Determine the [X, Y] coordinate at the center of the cell enclosing the given text.  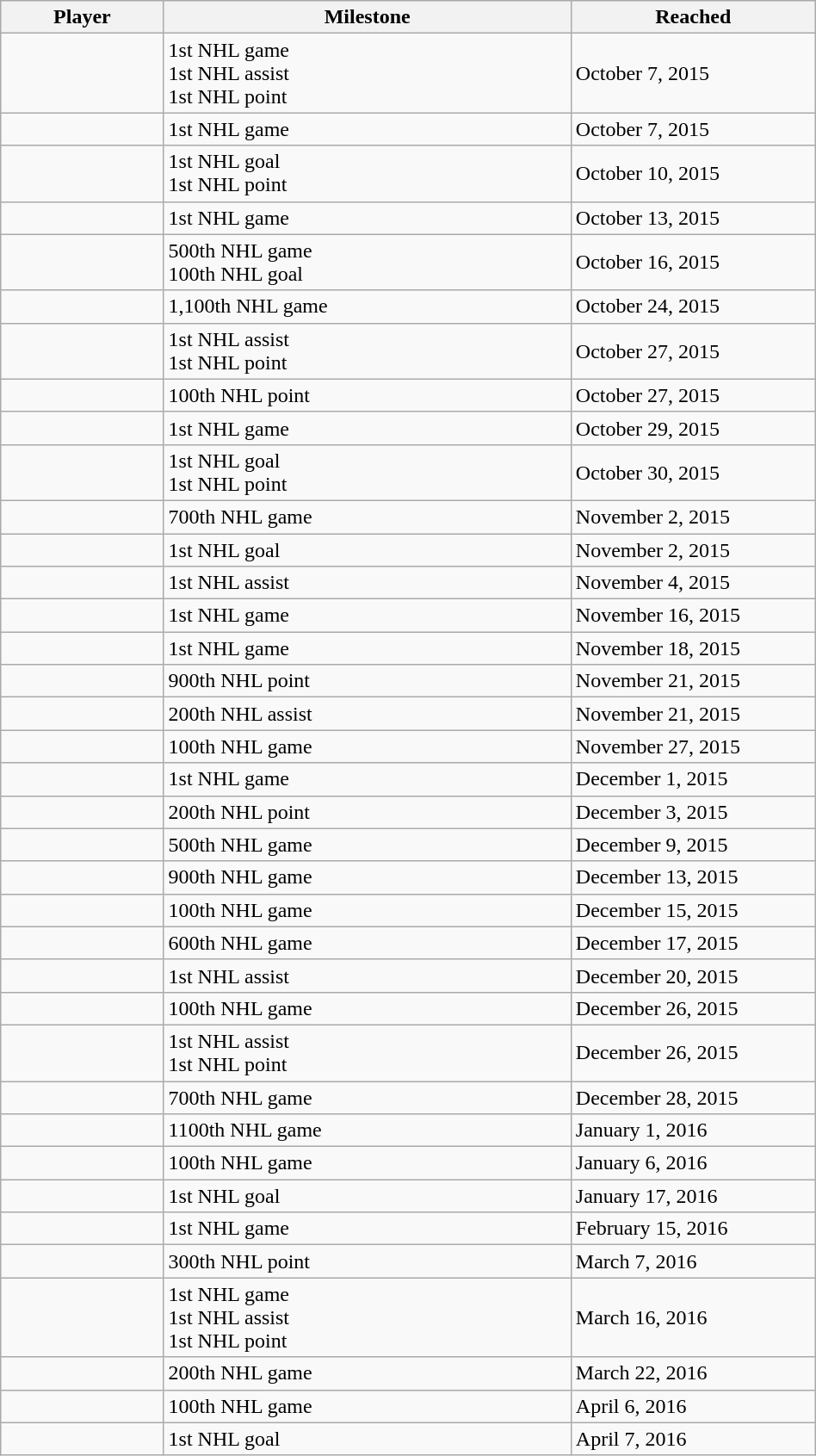
March 16, 2016 [693, 1317]
November 18, 2015 [693, 648]
December 20, 2015 [693, 976]
Reached [693, 17]
1100th NHL game [367, 1131]
January 17, 2016 [693, 1196]
November 16, 2015 [693, 616]
December 1, 2015 [693, 779]
October 29, 2015 [693, 428]
500th NHL game100th NHL goal [367, 262]
200th NHL point [367, 812]
November 4, 2015 [693, 583]
October 24, 2015 [693, 307]
December 9, 2015 [693, 845]
November 27, 2015 [693, 747]
October 10, 2015 [693, 174]
December 15, 2015 [693, 910]
March 7, 2016 [693, 1261]
300th NHL point [367, 1261]
October 30, 2015 [693, 472]
600th NHL game [367, 943]
500th NHL game [367, 845]
900th NHL point [367, 681]
100th NHL point [367, 395]
1,100th NHL game [367, 307]
December 28, 2015 [693, 1098]
200th NHL assist [367, 714]
Milestone [367, 17]
April 6, 2016 [693, 1406]
January 6, 2016 [693, 1163]
February 15, 2016 [693, 1229]
December 13, 2015 [693, 877]
April 7, 2016 [693, 1439]
Player [83, 17]
March 22, 2016 [693, 1373]
December 3, 2015 [693, 812]
October 13, 2015 [693, 218]
200th NHL game [367, 1373]
October 16, 2015 [693, 262]
January 1, 2016 [693, 1131]
December 17, 2015 [693, 943]
900th NHL game [367, 877]
